Locate the cell with the specified text and output its (X, Y) center coordinate. 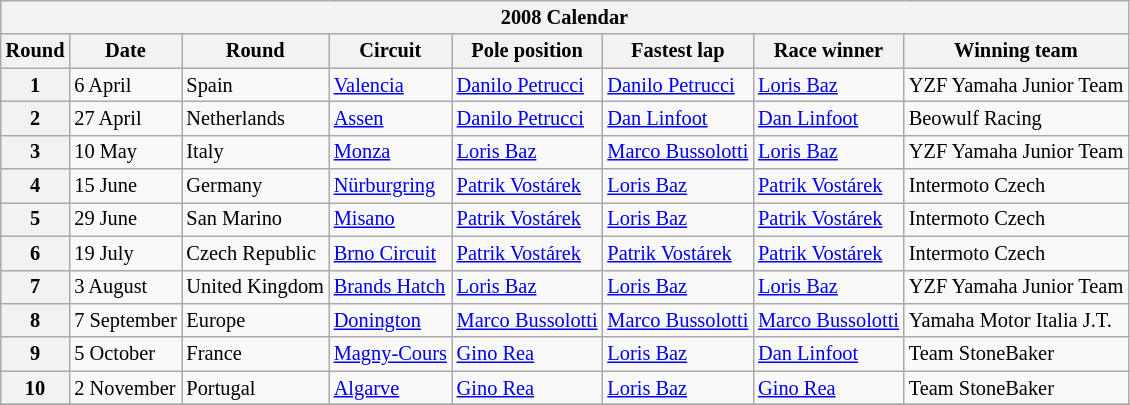
5 October (125, 354)
7 (36, 287)
Fastest lap (678, 51)
Monza (390, 152)
Spain (256, 85)
10 (36, 388)
Valencia (390, 85)
San Marino (256, 219)
19 July (125, 253)
Netherlands (256, 118)
Portugal (256, 388)
Yamaha Motor Italia J.T. (1016, 320)
Misano (390, 219)
Donington (390, 320)
10 May (125, 152)
Circuit (390, 51)
Pole position (528, 51)
Race winner (828, 51)
2 November (125, 388)
Winning team (1016, 51)
Nürburgring (390, 186)
Magny-Cours (390, 354)
2 (36, 118)
Beowulf Racing (1016, 118)
27 April (125, 118)
Germany (256, 186)
France (256, 354)
3 August (125, 287)
3 (36, 152)
Brands Hatch (390, 287)
6 April (125, 85)
Italy (256, 152)
9 (36, 354)
4 (36, 186)
1 (36, 85)
6 (36, 253)
United Kingdom (256, 287)
Date (125, 51)
29 June (125, 219)
2008 Calendar (564, 17)
Czech Republic (256, 253)
Assen (390, 118)
5 (36, 219)
7 September (125, 320)
Brno Circuit (390, 253)
8 (36, 320)
Europe (256, 320)
Algarve (390, 388)
15 June (125, 186)
